For the text-containing cell, return its midpoint in [x, y] coordinate format. 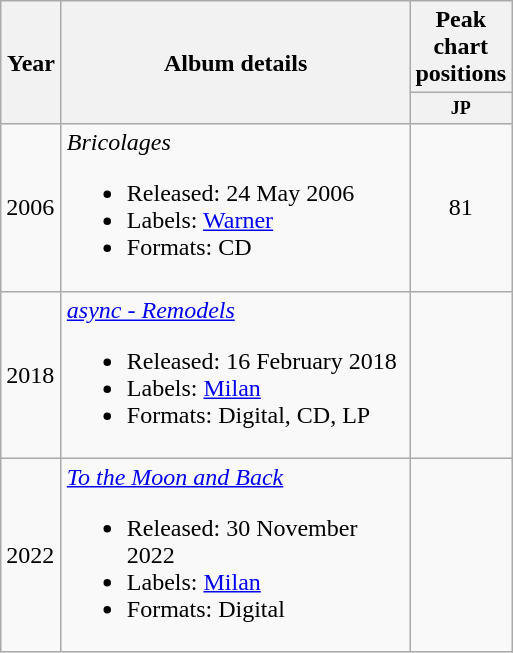
2022 [32, 555]
Album details [236, 62]
async - RemodelsReleased: 16 February 2018Labels: MilanFormats: Digital, CD, LP [236, 374]
BricolagesReleased: 24 May 2006Labels: WarnerFormats: CD [236, 208]
To the Moon and BackReleased: 30 November 2022Labels: MilanFormats: Digital [236, 555]
Peak chart positions [461, 47]
JP [461, 108]
Year [32, 62]
81 [461, 208]
2018 [32, 374]
2006 [32, 208]
